Detect which cell encompasses the target text, then output its (x, y) center coordinate. 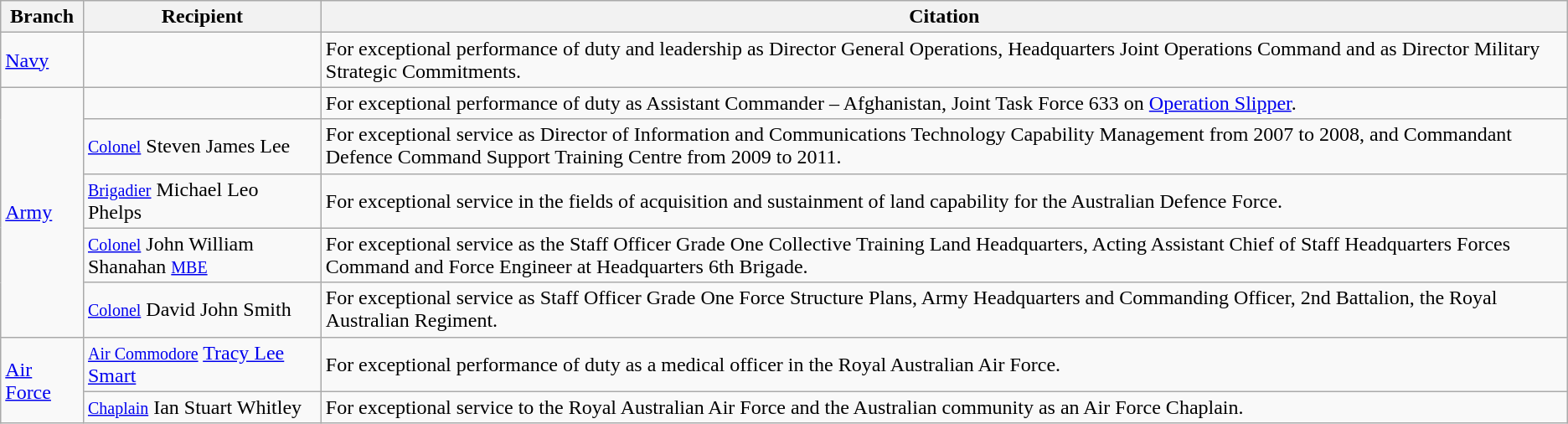
Air Force (42, 380)
Branch (42, 17)
For exceptional performance of duty as a medical officer in the Royal Australian Air Force. (944, 364)
For exceptional service to the Royal Australian Air Force and the Australian community as an Air Force Chaplain. (944, 407)
Chaplain Ian Stuart Whitley (202, 407)
Colonel John William Shanahan MBE (202, 255)
For exceptional performance of duty as Assistant Commander – Afghanistan, Joint Task Force 633 on Operation Slipper. (944, 103)
Colonel Steven James Lee (202, 146)
Brigadier Michael Leo Phelps (202, 201)
Army (42, 212)
For exceptional service in the fields of acquisition and sustainment of land capability for the Australian Defence Force. (944, 201)
Citation (944, 17)
Recipient (202, 17)
Air Commodore Tracy Lee Smart (202, 364)
Colonel David John Smith (202, 310)
Navy (42, 60)
